Capture the cell that displays the provided text and extract its [x, y] central coordinate. 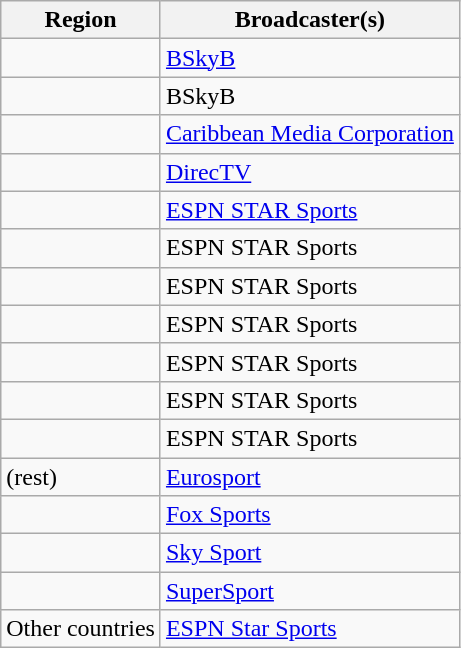
Sky Sport [310, 553]
SuperSport [310, 591]
ESPN Star Sports [310, 629]
Region [81, 20]
Eurosport [310, 477]
Caribbean Media Corporation [310, 134]
(rest) [81, 477]
Broadcaster(s) [310, 20]
Other countries [81, 629]
DirecTV [310, 172]
Fox Sports [310, 515]
